Capture the cell that displays the provided text and extract its [x, y] central coordinate. 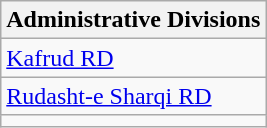
Administrative Divisions [134, 20]
Kafrud RD [134, 58]
Rudasht-e Sharqi RD [134, 96]
